Output the (x, y) coordinate of the center of the cell containing the given text.  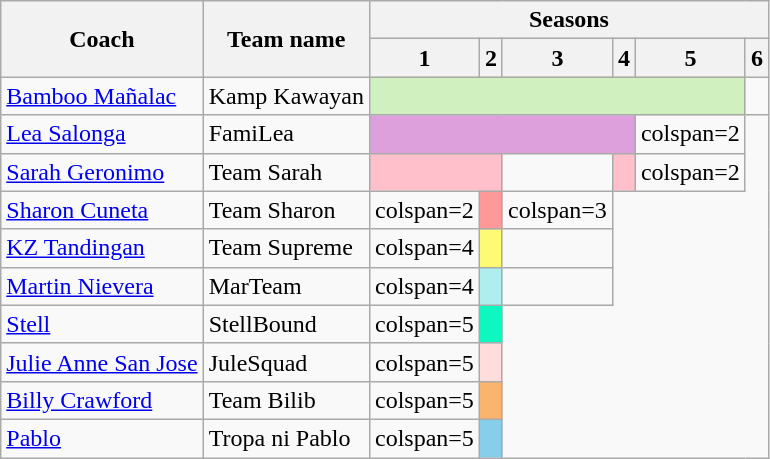
Stell (102, 324)
Coach (102, 39)
Sharon Cuneta (102, 210)
Sarah Geronimo (102, 172)
Martin Nievera (102, 286)
Billy Crawford (102, 400)
KZ Tandingan (102, 248)
Kamp Kawayan (286, 96)
2 (490, 58)
colspan=3 (557, 210)
Lea Salonga (102, 134)
Bamboo Mañalac (102, 96)
Team Sarah (286, 172)
StellBound (286, 324)
3 (557, 58)
FamiLea (286, 134)
Seasons (568, 20)
1 (424, 58)
Team Bilib (286, 400)
Team name (286, 39)
MarTeam (286, 286)
Tropa ni Pablo (286, 438)
4 (624, 58)
Julie Anne San Jose (102, 362)
Pablo (102, 438)
5 (690, 58)
6 (756, 58)
JuleSquad (286, 362)
Team Supreme (286, 248)
Team Sharon (286, 210)
